Output the (X, Y) coordinate of the center of the cell containing the given text.  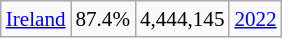
2022 (255, 18)
4,444,145 (182, 18)
87.4% (102, 18)
Ireland (36, 18)
